Determine the (X, Y) coordinate at the center of the cell enclosing the given text.  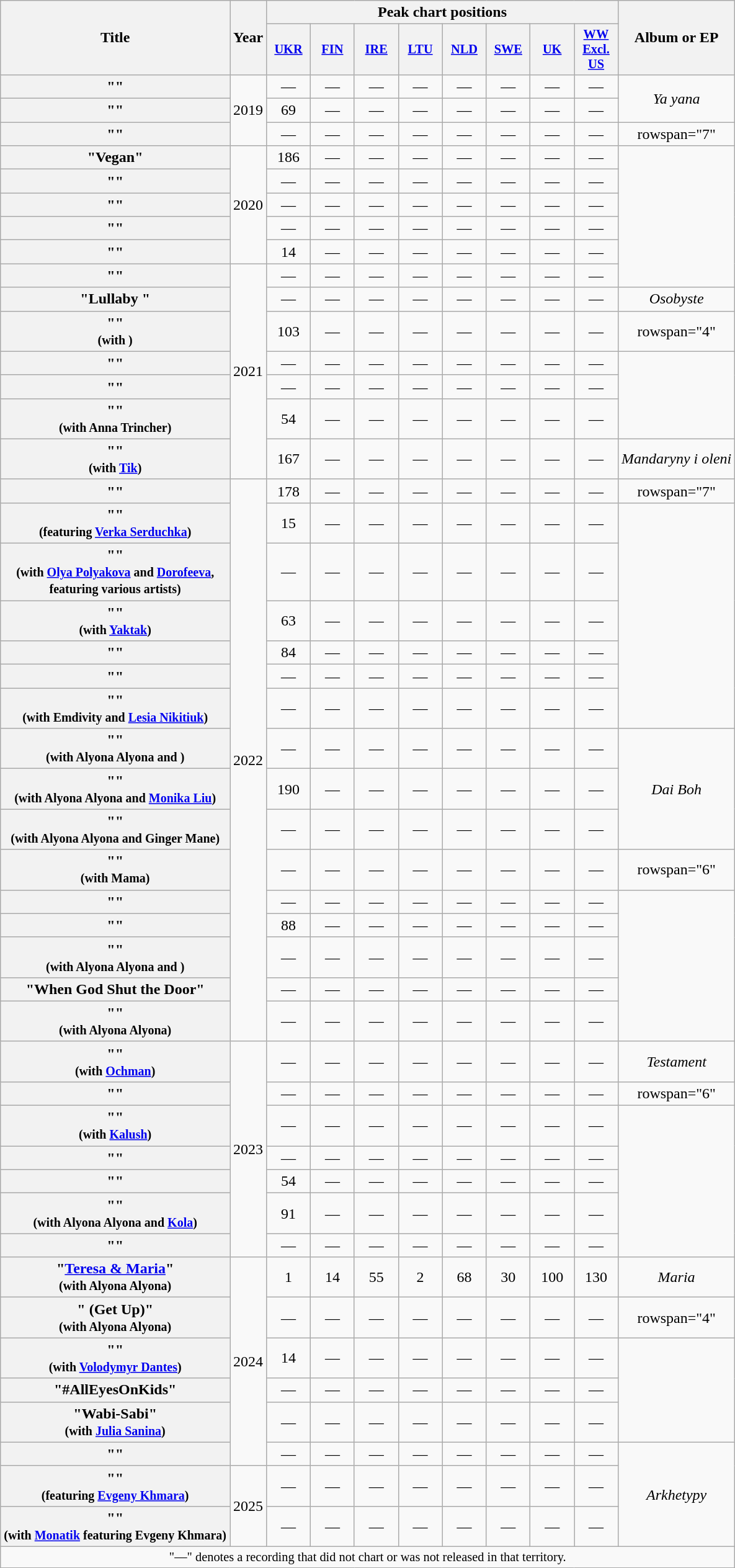
IRE (376, 50)
"When God Shut the Door" (115, 989)
2024 (248, 1361)
UK (552, 50)
""(with Alyona Alyona and Ginger Mane) (115, 829)
1 (289, 1277)
2019 (248, 110)
Dai Boh (676, 789)
103 (289, 331)
Osobyste (676, 299)
Testament (676, 1061)
2025 (248, 1506)
100 (552, 1277)
SWE (509, 50)
""(featuring Evgeny Khmara) (115, 1485)
"#AllEyesOnKids" (115, 1390)
15 (289, 522)
55 (376, 1277)
FIN (332, 50)
2 (421, 1277)
"Wabi-Sabi"(with Julia Sanina) (115, 1422)
69 (289, 110)
2022 (248, 760)
""(with Tik) (115, 459)
""(with Volodymyr Dantes) (115, 1358)
84 (289, 653)
""(with Alyona Alyona and Kola) (115, 1214)
2021 (248, 371)
Peak chart positions (443, 12)
""(with Olya Polyakova and Dorofeeva,featuring various artists) (115, 572)
""(with Alyona Alyona) (115, 1021)
88 (289, 925)
LTU (421, 50)
UKR (289, 50)
130 (597, 1277)
91 (289, 1214)
Ya yana (676, 98)
""(with Ochman) (115, 1061)
Maria (676, 1277)
"—" denotes a recording that did not chart or was not released in that territory. (368, 1557)
WWExcl. US (597, 50)
178 (289, 491)
Album or EP (676, 38)
" (Get Up)"(with Alyona Alyona) (115, 1318)
190 (289, 789)
68 (464, 1277)
30 (509, 1277)
"Vegan" (115, 158)
167 (289, 459)
186 (289, 158)
"Teresa & Maria"(with Alyona Alyona) (115, 1277)
""(with Alyona Alyona and Monika Liu) (115, 789)
"Lullaby " (115, 299)
""(with Emdivity and Lesia Nikitiuk) (115, 709)
""(with Mama) (115, 870)
NLD (464, 50)
""(featuring Verka Serduchka) (115, 522)
63 (289, 620)
""(with Monatik featuring Evgeny Khmara) (115, 1526)
Year (248, 38)
Mandaryny i oleni (676, 459)
""(with Yaktak) (115, 620)
2023 (248, 1149)
Arkhetypy (676, 1494)
""(with Kalush) (115, 1126)
Title (115, 38)
""(with Anna Trincher) (115, 418)
2020 (248, 205)
""(with ) (115, 331)
